Provide the [x, y] coordinate of the cell's center where the given text is located.  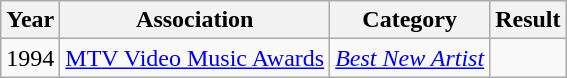
Association [195, 20]
MTV Video Music Awards [195, 58]
Category [410, 20]
Year [30, 20]
1994 [30, 58]
Best New Artist [410, 58]
Result [528, 20]
